Return the (X, Y) coordinate for the center point of the cell that contains the specified text.  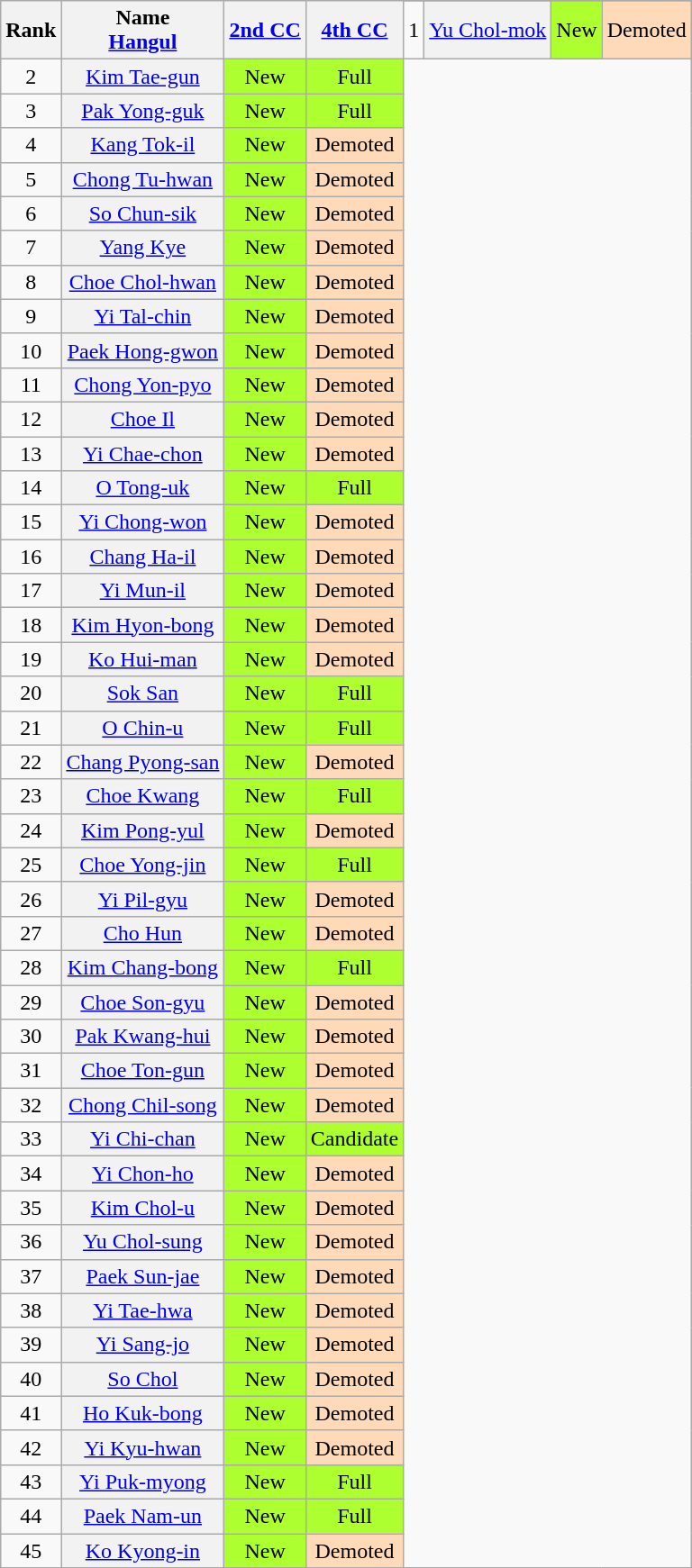
Kim Chol-u (142, 1208)
35 (31, 1208)
Chong Chil-song (142, 1105)
7 (31, 248)
15 (31, 522)
19 (31, 659)
2 (31, 77)
28 (31, 967)
Kim Chang-bong (142, 967)
Yi Tal-chin (142, 316)
Choe Il (142, 419)
Yi Tae-hwa (142, 1310)
22 (31, 762)
39 (31, 1345)
Yi Chong-won (142, 522)
37 (31, 1276)
Kim Tae-gun (142, 77)
11 (31, 385)
25 (31, 865)
Kim Hyon-bong (142, 625)
45 (31, 1550)
Pak Yong-guk (142, 111)
5 (31, 179)
4th CC (354, 31)
42 (31, 1447)
23 (31, 796)
So Chol (142, 1379)
20 (31, 693)
Yi Chon-ho (142, 1174)
Paek Nam-un (142, 1516)
O Tong-uk (142, 488)
Paek Hong-gwon (142, 350)
Kang Tok-il (142, 145)
Yi Chae-chon (142, 453)
Yi Kyu-hwan (142, 1447)
6 (31, 213)
21 (31, 728)
Chang Pyong-san (142, 762)
Yi Pil-gyu (142, 899)
3 (31, 111)
38 (31, 1310)
26 (31, 899)
Sok San (142, 693)
Choe Ton-gun (142, 1071)
32 (31, 1105)
Yu Chol-mok (488, 31)
14 (31, 488)
36 (31, 1242)
Choe Yong-jin (142, 865)
Chong Yon-pyo (142, 385)
Rank (31, 31)
30 (31, 1037)
29 (31, 1002)
24 (31, 830)
Ko Hui-man (142, 659)
17 (31, 591)
34 (31, 1174)
4 (31, 145)
41 (31, 1413)
So Chun-sik (142, 213)
1 (414, 31)
10 (31, 350)
Chang Ha-il (142, 557)
Yi Mun-il (142, 591)
Ho Kuk-bong (142, 1413)
Paek Sun-jae (142, 1276)
43 (31, 1482)
33 (31, 1139)
44 (31, 1516)
8 (31, 282)
12 (31, 419)
Yang Kye (142, 248)
18 (31, 625)
9 (31, 316)
Pak Kwang-hui (142, 1037)
Yu Chol-sung (142, 1242)
NameHangul (142, 31)
2nd CC (265, 31)
Choe Chol-hwan (142, 282)
16 (31, 557)
Chong Tu-hwan (142, 179)
Yi Sang-jo (142, 1345)
27 (31, 933)
Yi Chi-chan (142, 1139)
Kim Pong-yul (142, 830)
Choe Kwang (142, 796)
40 (31, 1379)
O Chin-u (142, 728)
31 (31, 1071)
Cho Hun (142, 933)
Ko Kyong-in (142, 1550)
Candidate (354, 1139)
Choe Son-gyu (142, 1002)
Yi Puk-myong (142, 1482)
13 (31, 453)
